Capture the cell that displays the provided text and extract its (X, Y) central coordinate. 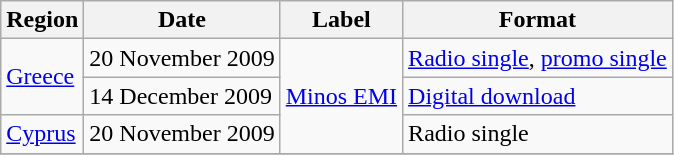
Date (182, 20)
14 December 2009 (182, 96)
Label (341, 20)
Radio single (538, 134)
Digital download (538, 96)
Radio single, promo single (538, 58)
Greece (42, 77)
Region (42, 20)
Format (538, 20)
Cyprus (42, 134)
Minos EMI (341, 96)
